Scan for the cell matching the given text and deliver its (X, Y) coordinate at center. 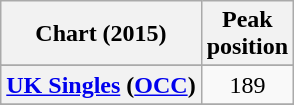
UK Singles (OCC) (101, 85)
Chart (2015) (101, 34)
Peakposition (247, 34)
189 (247, 85)
